For the text-containing cell, return its midpoint in [x, y] coordinate format. 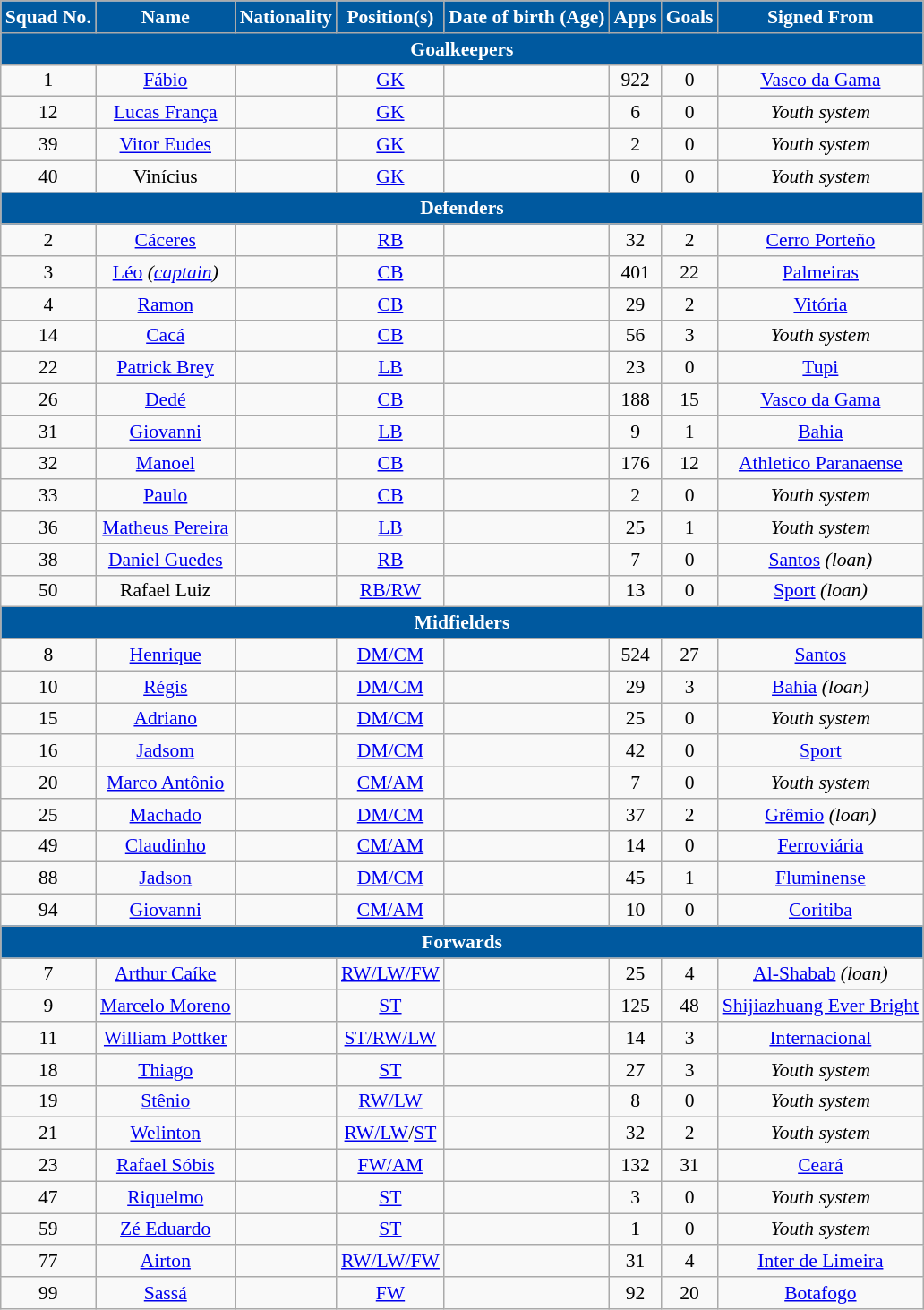
38 [48, 560]
FW [390, 1293]
Manoel [166, 464]
Ferroviária [821, 846]
401 [636, 272]
56 [636, 336]
RW/LW [390, 1101]
Jadsom [166, 751]
49 [48, 846]
Régis [166, 687]
Apps [636, 17]
99 [48, 1293]
Grêmio (loan) [821, 815]
11 [48, 1038]
Sassá [166, 1293]
Goalkeepers [462, 49]
Daniel Guedes [166, 560]
47 [48, 1197]
Rafael Luiz [166, 591]
Position(s) [390, 17]
Forwards [462, 942]
Santos (loan) [821, 560]
Fábio [166, 81]
21 [48, 1134]
Patrick Brey [166, 368]
Riquelmo [166, 1197]
176 [636, 464]
88 [48, 878]
77 [48, 1262]
18 [48, 1070]
6 [636, 113]
Airton [166, 1262]
40 [48, 176]
Ceará [821, 1166]
39 [48, 145]
Coritiba [821, 911]
13 [636, 591]
Palmeiras [821, 272]
92 [636, 1293]
Matheus Pereira [166, 527]
42 [636, 751]
19 [48, 1101]
William Pottker [166, 1038]
Midfielders [462, 623]
Cáceres [166, 241]
Name [166, 17]
36 [48, 527]
524 [636, 655]
125 [636, 1006]
Marcelo Moreno [166, 1006]
45 [636, 878]
37 [636, 815]
Fluminense [821, 878]
922 [636, 81]
Bahia [821, 432]
Bahia (loan) [821, 687]
Defenders [462, 209]
Vitor Eudes [166, 145]
Marco Antônio [166, 783]
Rafael Sóbis [166, 1166]
FW/AM [390, 1166]
48 [689, 1006]
Nationality [287, 17]
Sport (loan) [821, 591]
Goals [689, 17]
Vitória [821, 304]
Date of birth (Age) [526, 17]
Al-Shabab (loan) [821, 974]
Arthur Caíke [166, 974]
33 [48, 496]
Stênio [166, 1101]
Ramon [166, 304]
26 [48, 400]
ST/RW/LW [390, 1038]
Shijiazhuang Ever Bright [821, 1006]
Henrique [166, 655]
94 [48, 911]
Dedé [166, 400]
Cerro Porteño [821, 241]
Jadson [166, 878]
Adriano [166, 719]
16 [48, 751]
Vinícius [166, 176]
59 [48, 1229]
Machado [166, 815]
RW/LW/ST [390, 1134]
Sport [821, 751]
Claudinho [166, 846]
188 [636, 400]
Cacá [166, 336]
Signed From [821, 17]
Thiago [166, 1070]
Athletico Paranaense [821, 464]
Tupi [821, 368]
Welinton [166, 1134]
Botafogo [821, 1293]
Lucas França [166, 113]
Zé Eduardo [166, 1229]
RB/RW [390, 591]
50 [48, 591]
Paulo [166, 496]
Léo (captain) [166, 272]
Internacional [821, 1038]
Squad No. [48, 17]
132 [636, 1166]
Santos [821, 655]
Inter de Limeira [821, 1262]
